Output the [X, Y] coordinate of the center of the cell containing the given text.  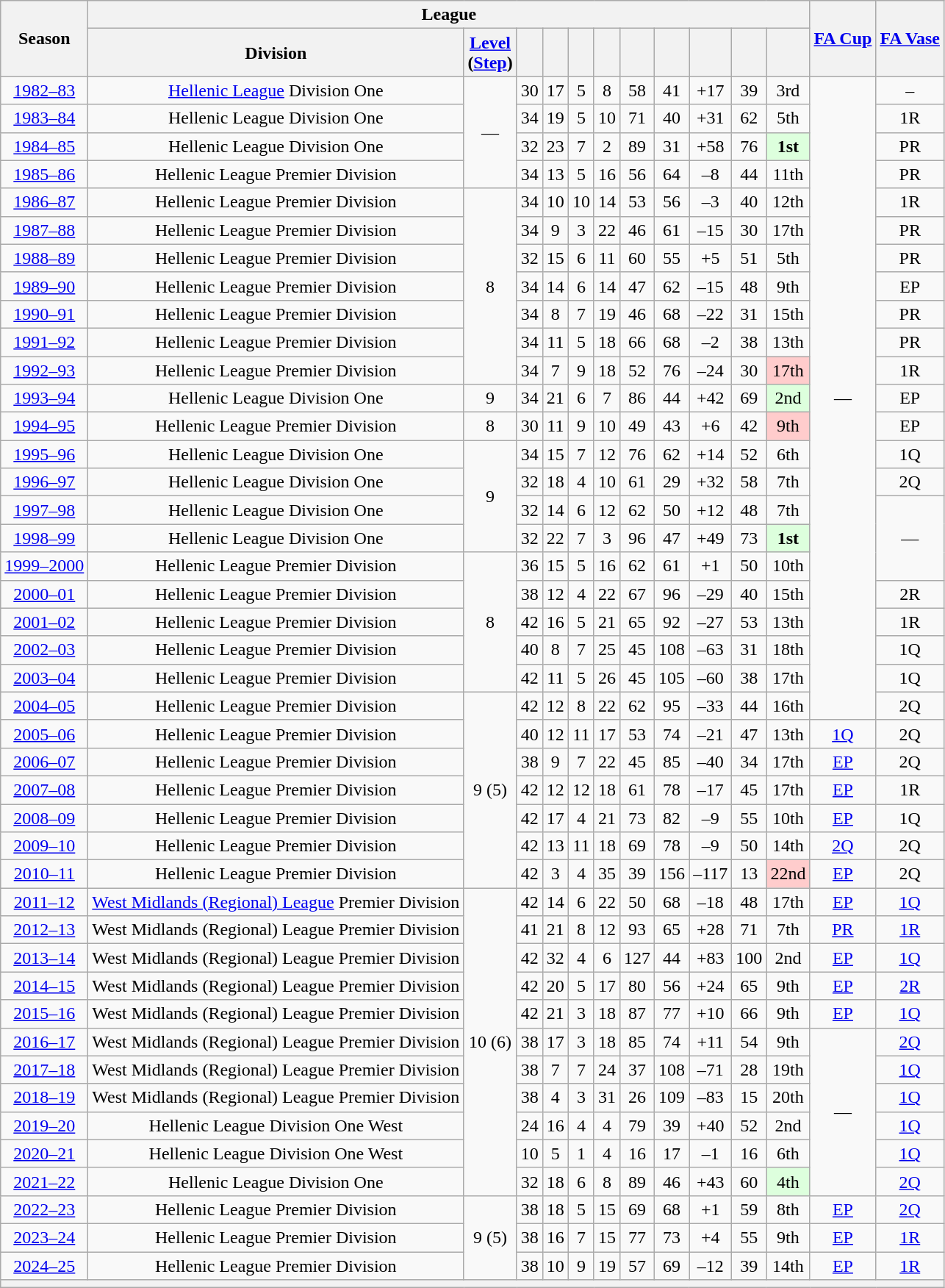
1999–2000 [44, 566]
2016–17 [44, 1042]
2005–06 [44, 734]
–22 [711, 314]
37 [636, 1070]
+17 [711, 90]
100 [750, 958]
1996–97 [44, 482]
2014–15 [44, 986]
10 (6) [490, 1042]
64 [672, 174]
18th [788, 650]
1 [581, 1153]
–29 [711, 594]
+58 [711, 146]
51 [750, 258]
2002–03 [44, 650]
19th [788, 1070]
+4 [711, 1237]
8th [788, 1209]
1992–93 [44, 370]
1994–95 [44, 426]
57 [636, 1265]
28 [750, 1070]
+28 [711, 930]
1990–91 [44, 314]
2010–11 [44, 874]
2011–12 [44, 902]
1985–86 [44, 174]
1987–88 [44, 230]
2020–21 [44, 1153]
+40 [711, 1126]
92 [672, 622]
2004–05 [44, 706]
35 [607, 874]
–27 [711, 622]
+31 [711, 118]
11th [788, 174]
2006–07 [44, 762]
–83 [711, 1098]
–40 [711, 762]
12th [788, 202]
67 [636, 594]
FA Vase [910, 38]
FA Cup [843, 38]
2 [607, 146]
2017–18 [44, 1070]
–17 [711, 790]
+10 [711, 1014]
–1 [711, 1153]
League [449, 15]
1991–92 [44, 342]
59 [750, 1209]
4th [788, 1181]
–60 [711, 678]
80 [636, 986]
–117 [711, 874]
87 [636, 1014]
1986–87 [44, 202]
1988–89 [44, 258]
16th [788, 706]
1989–90 [44, 286]
25 [607, 650]
–63 [711, 650]
22nd [788, 874]
82 [672, 818]
2015–16 [44, 1014]
54 [750, 1042]
–2 [711, 342]
2001–02 [44, 622]
20 [556, 986]
1993–94 [44, 398]
2012–13 [44, 930]
105 [672, 678]
43 [672, 426]
20th [788, 1098]
1998–99 [44, 538]
109 [672, 1098]
2018–19 [44, 1098]
2000–01 [44, 594]
Level(Step) [490, 53]
95 [672, 706]
+5 [711, 258]
+83 [711, 958]
2003–04 [44, 678]
+24 [711, 986]
–3 [711, 202]
1983–84 [44, 118]
2023–24 [44, 1237]
–71 [711, 1070]
– [910, 90]
2007–08 [44, 790]
1982–83 [44, 90]
–33 [711, 706]
2021–22 [44, 1181]
+12 [711, 510]
Division [276, 53]
–24 [711, 370]
49 [636, 426]
–8 [711, 174]
+43 [711, 1181]
2019–20 [44, 1126]
23 [556, 146]
1984–85 [44, 146]
2009–10 [44, 846]
–21 [711, 734]
+42 [711, 398]
29 [672, 482]
–18 [711, 902]
2013–14 [44, 958]
Season [44, 38]
1997–98 [44, 510]
2024–25 [44, 1265]
156 [672, 874]
+49 [711, 538]
86 [636, 398]
3rd [788, 90]
2022–23 [44, 1209]
1995–96 [44, 454]
79 [636, 1126]
93 [636, 930]
+6 [711, 426]
+11 [711, 1042]
127 [636, 958]
36 [529, 566]
2008–09 [44, 818]
+14 [711, 454]
–12 [711, 1265]
+32 [711, 482]
